Output the [X, Y] coordinate of the center of the cell containing the given text.  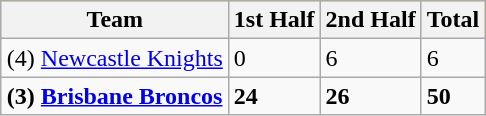
2nd Half [370, 20]
Team [114, 20]
1st Half [274, 20]
(3) Brisbane Broncos [114, 96]
50 [453, 96]
26 [370, 96]
Total [453, 20]
0 [274, 58]
24 [274, 96]
(4) Newcastle Knights [114, 58]
